Detect which cell encompasses the target text, then output its [X, Y] center coordinate. 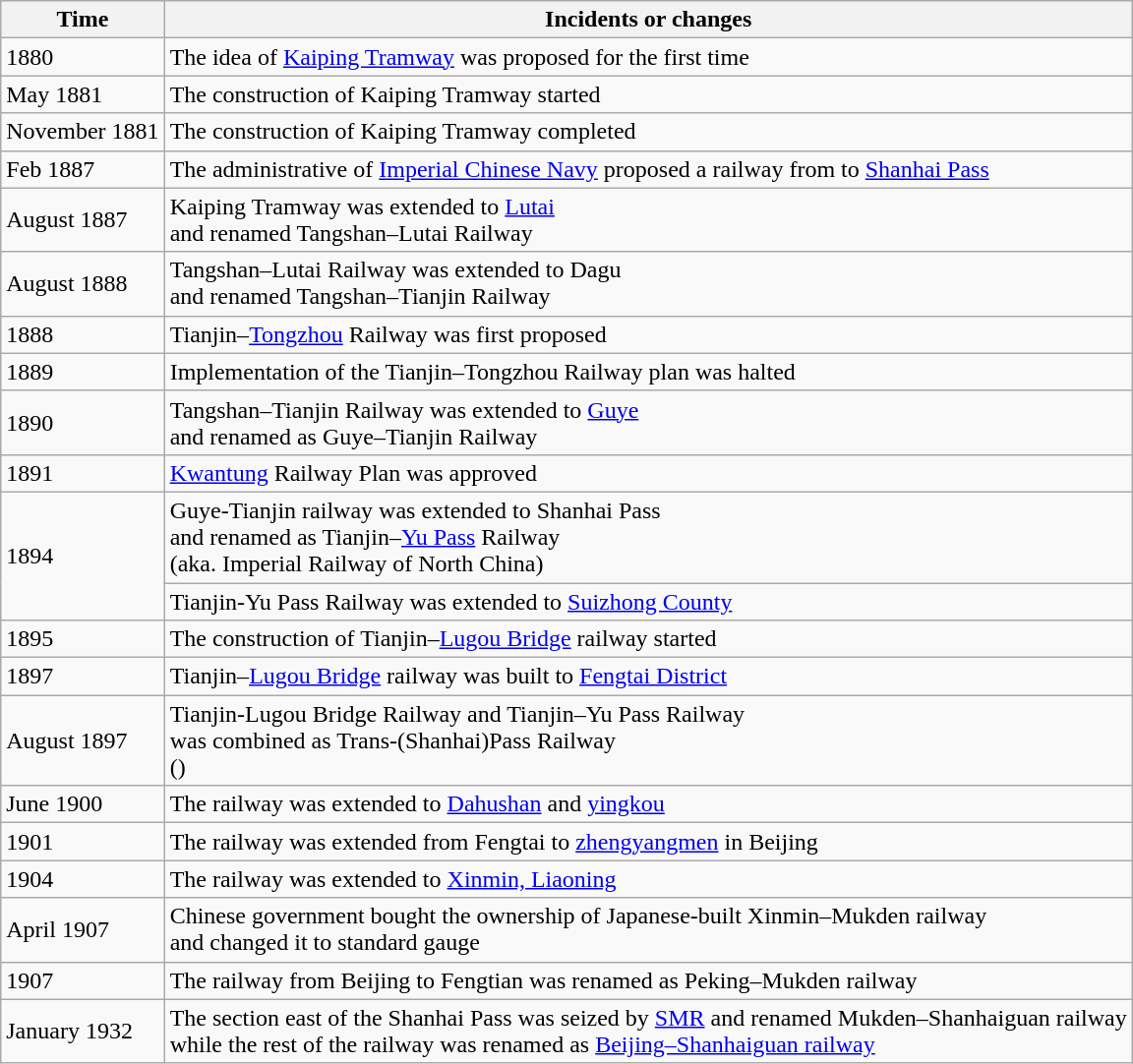
The railway was extended to Dahushan and yingkou [648, 804]
1891 [83, 473]
Chinese government bought the ownership of Japanese-built Xinmin–Mukden railwayand changed it to standard gauge [648, 930]
The railway was extended to Xinmin, Liaoning [648, 879]
August 1887 [83, 220]
1894 [83, 556]
January 1932 [83, 1031]
Implementation of the Tianjin–Tongzhou Railway plan was halted [648, 372]
November 1881 [83, 132]
The idea of Kaiping Tramway was proposed for the first time [648, 57]
1880 [83, 57]
The construction of Tianjin–Lugou Bridge railway started [648, 639]
Incidents or changes [648, 20]
Time [83, 20]
1901 [83, 842]
1895 [83, 639]
1889 [83, 372]
Tianjin-Yu Pass Railway was extended to Suizhong County [648, 601]
Tianjin-Lugou Bridge Railway and Tianjin–Yu Pass Railwaywas combined as Trans-(Shanhai)Pass Railway() [648, 740]
Kwantung Railway Plan was approved [648, 473]
Guye-Tianjin railway was extended to Shanhai Passand renamed as Tianjin–Yu Pass Railway(aka. Imperial Railway of North China) [648, 537]
The construction of Kaiping Tramway completed [648, 132]
1888 [83, 334]
Feb 1887 [83, 169]
The railway from Beijing to Fengtian was renamed as Peking–Mukden railway [648, 980]
1890 [83, 423]
Kaiping Tramway was extended to Lutaiand renamed Tangshan–Lutai Railway [648, 220]
June 1900 [83, 804]
The railway was extended from Fengtai to zhengyangmen in Beijing [648, 842]
Tianjin–Tongzhou Railway was first proposed [648, 334]
Tianjin–Lugou Bridge railway was built to Fengtai District [648, 677]
May 1881 [83, 94]
The construction of Kaiping Tramway started [648, 94]
1904 [83, 879]
August 1888 [83, 283]
The administrative of Imperial Chinese Navy proposed a railway from to Shanhai Pass [648, 169]
Tangshan–Lutai Railway was extended to Daguand renamed Tangshan–Tianjin Railway [648, 283]
August 1897 [83, 740]
1907 [83, 980]
1897 [83, 677]
April 1907 [83, 930]
Tangshan–Tianjin Railway was extended to Guyeand renamed as Guye–Tianjin Railway [648, 423]
